Return the [x, y] coordinate for the center point of the cell that contains the specified text.  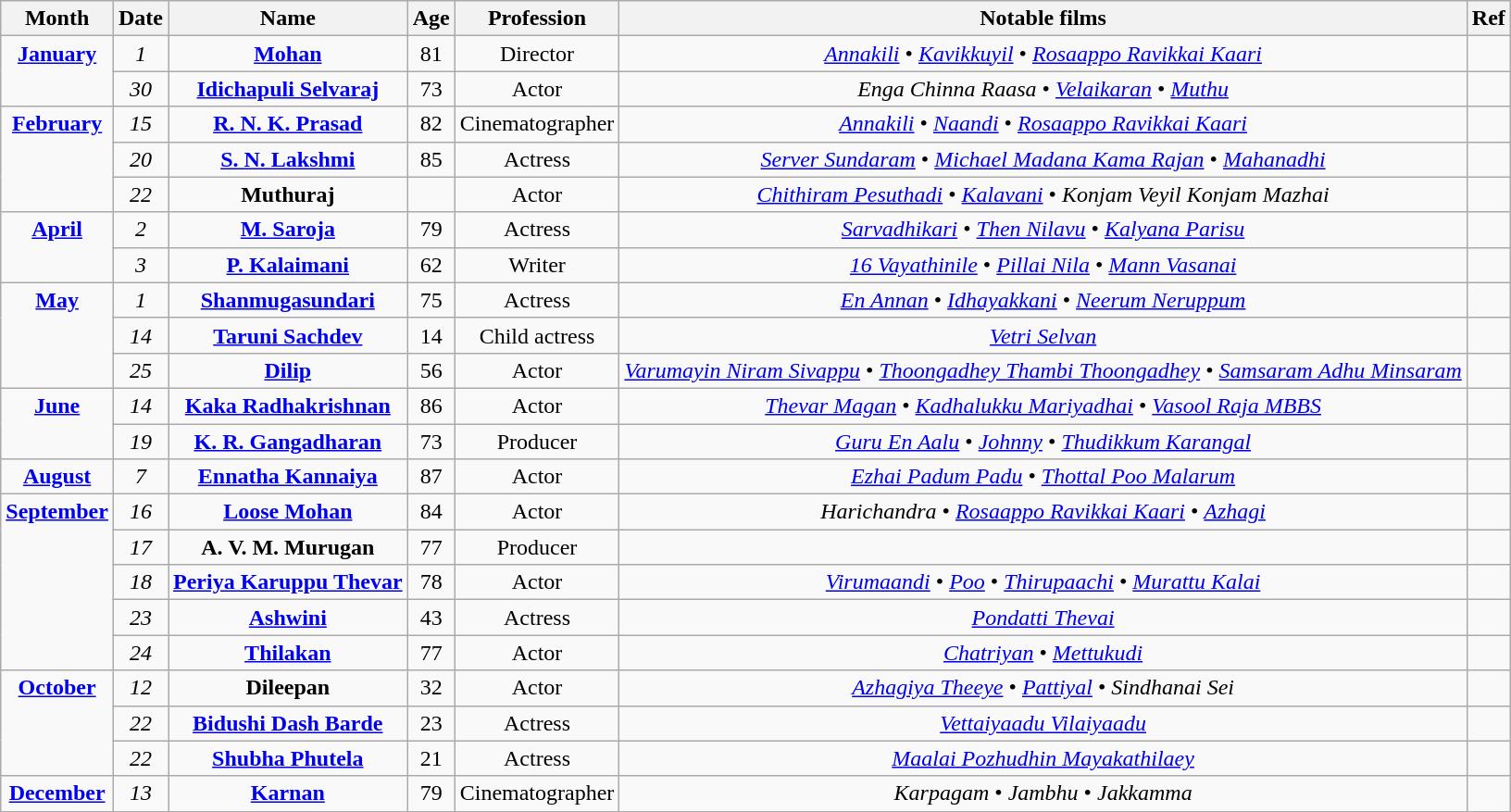
Date [141, 19]
Ennatha Kannaiya [289, 477]
Enga Chinna Raasa • Velaikaran • Muthu [1043, 89]
87 [431, 477]
75 [431, 300]
Muthuraj [289, 194]
Karnan [289, 793]
16 [141, 512]
Harichandra • Rosaappo Ravikkai Kaari • Azhagi [1043, 512]
Periya Karuppu Thevar [289, 582]
12 [141, 688]
En Annan • Idhayakkani • Neerum Neruppum [1043, 300]
Chithiram Pesuthadi • Kalavani • Konjam Veyil Konjam Mazhai [1043, 194]
Dilip [289, 370]
P. Kalaimani [289, 265]
Ref [1489, 19]
Writer [537, 265]
Ashwini [289, 618]
Thevar Magan • Kadhalukku Mariyadhai • Vasool Raja MBBS [1043, 406]
Guru En Aalu • Johnny • Thudikkum Karangal [1043, 442]
Loose Mohan [289, 512]
December [57, 793]
13 [141, 793]
7 [141, 477]
M. Saroja [289, 230]
Azhagiya Theeye • Pattiyal • Sindhanai Sei [1043, 688]
30 [141, 89]
Shubha Phutela [289, 758]
Vetri Selvan [1043, 335]
Virumaandi • Poo • Thirupaachi • Murattu Kalai [1043, 582]
June [57, 423]
Child actress [537, 335]
S. N. Lakshmi [289, 159]
2 [141, 230]
84 [431, 512]
56 [431, 370]
19 [141, 442]
Kaka Radhakrishnan [289, 406]
32 [431, 688]
September [57, 582]
Profession [537, 19]
Pondatti Thevai [1043, 618]
April [57, 247]
21 [431, 758]
October [57, 723]
17 [141, 547]
Karpagam • Jambhu • Jakkamma [1043, 793]
Dileepan [289, 688]
Month [57, 19]
82 [431, 124]
18 [141, 582]
3 [141, 265]
62 [431, 265]
February [57, 159]
20 [141, 159]
A. V. M. Murugan [289, 547]
Idichapuli Selvaraj [289, 89]
Annakili • Kavikkuyil • Rosaappo Ravikkai Kaari [1043, 54]
August [57, 477]
January [57, 71]
Ezhai Padum Padu • Thottal Poo Malarum [1043, 477]
15 [141, 124]
Age [431, 19]
16 Vayathinile • Pillai Nila • Mann Vasanai [1043, 265]
Name [289, 19]
Vettaiyaadu Vilaiyaadu [1043, 723]
Bidushi Dash Barde [289, 723]
Director [537, 54]
86 [431, 406]
Thilakan [289, 653]
25 [141, 370]
85 [431, 159]
May [57, 335]
24 [141, 653]
Sarvadhikari • Then Nilavu • Kalyana Parisu [1043, 230]
R. N. K. Prasad [289, 124]
Shanmugasundari [289, 300]
Notable films [1043, 19]
78 [431, 582]
Maalai Pozhudhin Mayakathilaey [1043, 758]
81 [431, 54]
Annakili • Naandi • Rosaappo Ravikkai Kaari [1043, 124]
Server Sundaram • Michael Madana Kama Rajan • Mahanadhi [1043, 159]
Taruni Sachdev [289, 335]
43 [431, 618]
Mohan [289, 54]
Varumayin Niram Sivappu • Thoongadhey Thambi Thoongadhey • Samsaram Adhu Minsaram [1043, 370]
K. R. Gangadharan [289, 442]
Chatriyan • Mettukudi [1043, 653]
